Detect which cell encompasses the target text, then output its (x, y) center coordinate. 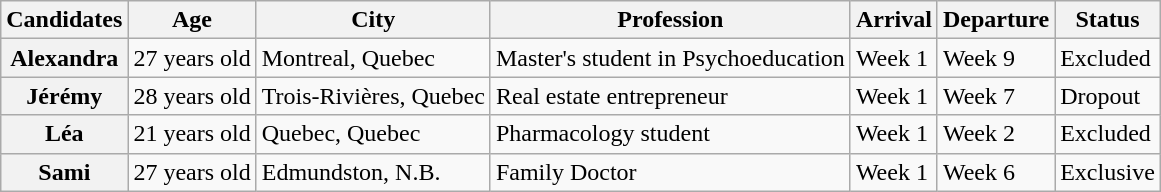
Dropout (1108, 96)
Real estate entrepreneur (670, 96)
Age (192, 20)
Status (1108, 20)
Master's student in Psychoeducation (670, 58)
Jérémy (64, 96)
Trois-Rivières, Quebec (373, 96)
Week 7 (996, 96)
Sami (64, 172)
Week 9 (996, 58)
Léa (64, 134)
Alexandra (64, 58)
City (373, 20)
Arrival (894, 20)
Edmundston, N.B. (373, 172)
Montreal, Quebec (373, 58)
Departure (996, 20)
28 years old (192, 96)
Week 2 (996, 134)
21 years old (192, 134)
Exclusive (1108, 172)
Week 6 (996, 172)
Candidates (64, 20)
Profession (670, 20)
Family Doctor (670, 172)
Quebec, Quebec (373, 134)
Pharmacology student (670, 134)
